Pinpoint the cell where the given text exists, returning its (x, y) midpoint coordinate. 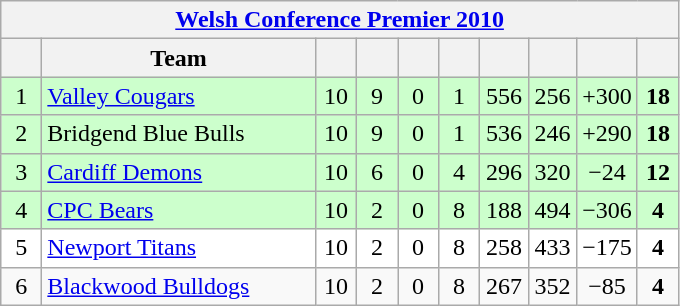
188 (504, 210)
Welsh Conference Premier 2010 (340, 20)
Cardiff Demons (179, 172)
Team (179, 58)
556 (504, 96)
−306 (608, 210)
Newport Titans (179, 248)
5 (22, 248)
296 (504, 172)
Bridgend Blue Bulls (179, 134)
3 (22, 172)
−24 (608, 172)
433 (552, 248)
256 (552, 96)
352 (552, 286)
12 (658, 172)
320 (552, 172)
+300 (608, 96)
Blackwood Bulldogs (179, 286)
258 (504, 248)
+290 (608, 134)
267 (504, 286)
536 (504, 134)
Valley Cougars (179, 96)
−85 (608, 286)
246 (552, 134)
CPC Bears (179, 210)
−175 (608, 248)
494 (552, 210)
